Capture the cell that displays the provided text and extract its [x, y] central coordinate. 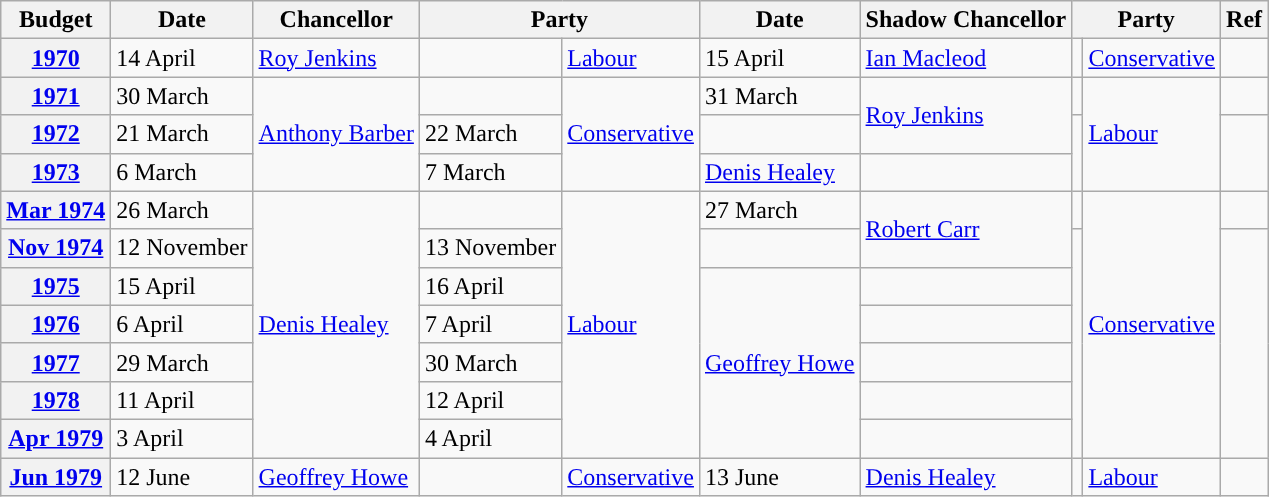
13 November [490, 248]
12 November [182, 248]
16 April [490, 286]
1973 [56, 172]
12 April [490, 400]
12 June [182, 477]
Mar 1974 [56, 210]
Chancellor [336, 20]
1975 [56, 286]
3 April [182, 438]
7 March [490, 172]
Ref [1244, 20]
22 March [490, 134]
6 March [182, 172]
21 March [182, 134]
1970 [56, 58]
1976 [56, 324]
Nov 1974 [56, 248]
7 April [490, 324]
26 March [182, 210]
Budget [56, 20]
Jun 1979 [56, 477]
Robert Carr [966, 229]
13 June [780, 477]
31 March [780, 96]
14 April [182, 58]
1971 [56, 96]
Anthony Barber [336, 134]
11 April [182, 400]
29 March [182, 362]
Apr 1979 [56, 438]
1977 [56, 362]
27 March [780, 210]
1972 [56, 134]
1978 [56, 400]
Ian Macleod [966, 58]
6 April [182, 324]
4 April [490, 438]
Shadow Chancellor [966, 20]
